Scan for the cell matching the given text and deliver its [x, y] coordinate at center. 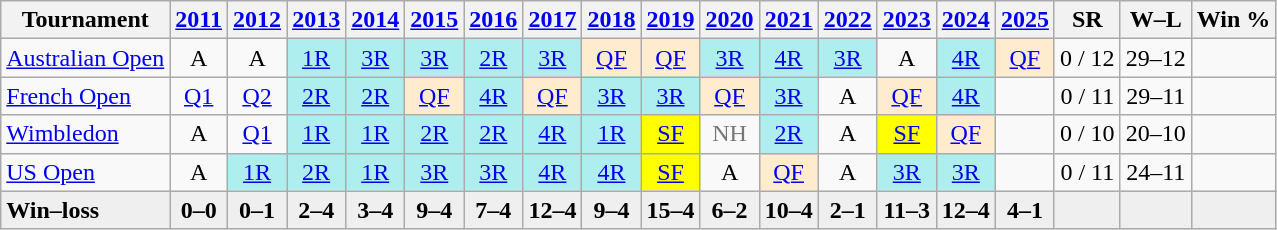
24–11 [1156, 172]
2014 [376, 20]
Q2 [258, 96]
2017 [552, 20]
NH [730, 134]
2022 [848, 20]
Win % [1234, 20]
Wimbledon [86, 134]
2024 [966, 20]
2019 [670, 20]
10–4 [788, 210]
7–4 [494, 210]
29–12 [1156, 58]
2023 [906, 20]
2018 [612, 20]
29–11 [1156, 96]
2013 [316, 20]
2015 [434, 20]
French Open [86, 96]
2025 [1024, 20]
2021 [788, 20]
2012 [258, 20]
0–1 [258, 210]
US Open [86, 172]
0 / 10 [1087, 134]
Win–loss [86, 210]
20–10 [1156, 134]
3–4 [376, 210]
W–L [1156, 20]
4–1 [1024, 210]
11–3 [906, 210]
15–4 [670, 210]
0 / 12 [1087, 58]
Tournament [86, 20]
2–1 [848, 210]
2–4 [316, 210]
SR [1087, 20]
0–0 [199, 210]
2016 [494, 20]
Australian Open [86, 58]
2020 [730, 20]
6–2 [730, 210]
2011 [199, 20]
